Output the [x, y] coordinate of the center of the cell containing the given text.  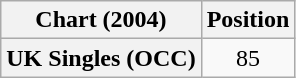
UK Singles (OCC) [101, 58]
Chart (2004) [101, 20]
Position [248, 20]
85 [248, 58]
